Find where the given text appears and provide that cell's center as (x, y) coordinate. 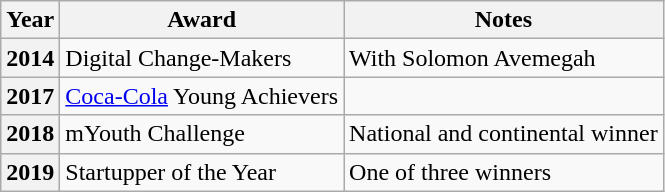
Notes (504, 20)
Digital Change-Makers (202, 58)
2014 (30, 58)
2018 (30, 134)
One of three winners (504, 172)
National and continental winner (504, 134)
Year (30, 20)
Coca-Cola Young Achievers (202, 96)
mYouth Challenge (202, 134)
Startupper of the Year (202, 172)
2019 (30, 172)
With Solomon Avemegah (504, 58)
2017 (30, 96)
Award (202, 20)
